Scan for the cell matching the given text and deliver its [X, Y] coordinate at center. 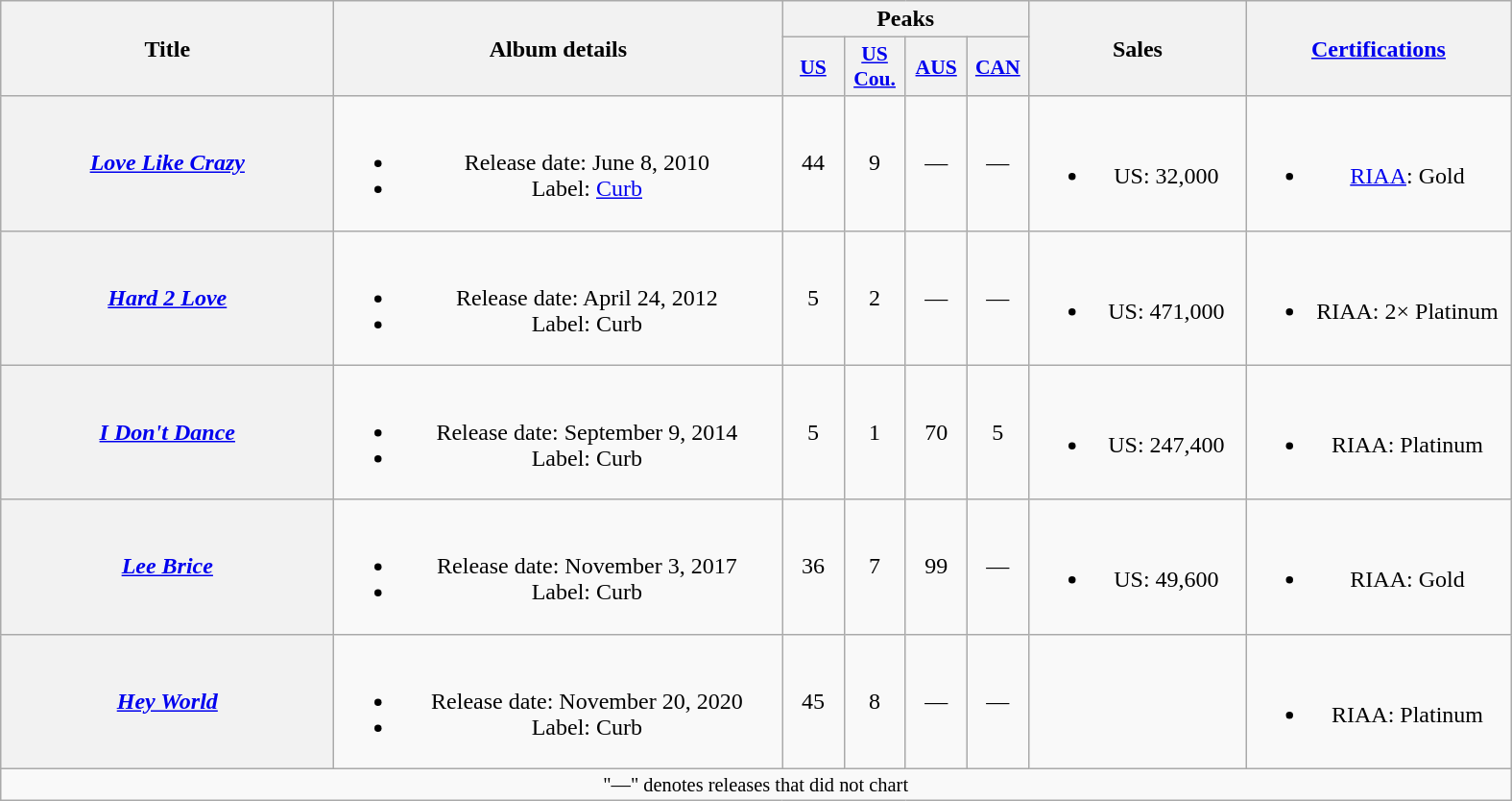
45 [813, 701]
US: 247,400 [1137, 432]
Title [167, 48]
8 [875, 701]
US: 49,600 [1137, 567]
2 [875, 298]
AUS [936, 67]
US Cou. [875, 67]
Release date: April 24, 2012Label: Curb [559, 298]
Hey World [167, 701]
99 [936, 567]
Certifications [1379, 48]
US: 471,000 [1137, 298]
Sales [1137, 48]
CAN [997, 67]
RIAA: 2× Platinum [1379, 298]
Lee Brice [167, 567]
Release date: June 8, 2010Label: Curb [559, 163]
36 [813, 567]
Release date: September 9, 2014Label: Curb [559, 432]
Album details [559, 48]
Release date: November 3, 2017Label: Curb [559, 567]
44 [813, 163]
1 [875, 432]
US: 32,000 [1137, 163]
Hard 2 Love [167, 298]
70 [936, 432]
Love Like Crazy [167, 163]
I Don't Dance [167, 432]
US [813, 67]
Peaks [905, 19]
Release date: November 20, 2020Label: Curb [559, 701]
"—" denotes releases that did not chart [756, 785]
9 [875, 163]
7 [875, 567]
